Return [x, y] of the center of cell containing provided text 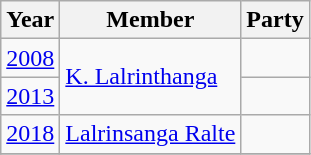
Party [275, 20]
Lalrinsanga Ralte [150, 134]
Year [30, 20]
2018 [30, 134]
K. Lalrinthanga [150, 77]
2008 [30, 58]
Member [150, 20]
2013 [30, 96]
